Capture the cell that displays the provided text and extract its (X, Y) central coordinate. 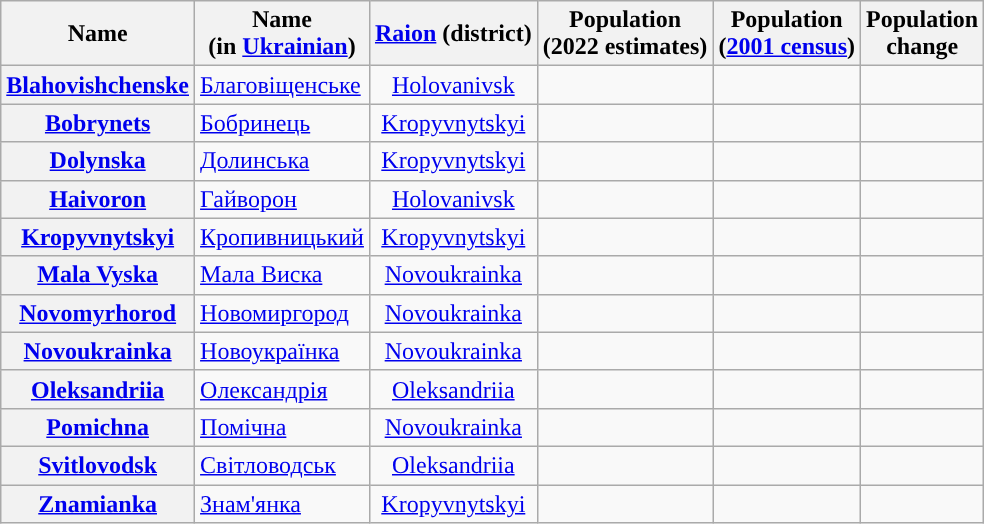
Name (98, 34)
Мала Виска (282, 275)
Долинська (282, 161)
Population(2022 estimates) (625, 34)
Знам'янка (282, 503)
Помічна (282, 427)
Pomichna (98, 427)
Bobrynets (98, 123)
Новомиргород (282, 313)
Raion (district) (453, 34)
Dolynska (98, 161)
Haivoron (98, 199)
Кропивницький (282, 237)
Population(2001 census) (787, 34)
Новоукраїнка (282, 351)
Novomyrhorod (98, 313)
Світловодськ (282, 465)
Гайворон (282, 199)
Blahovishchenske (98, 85)
Name(in Ukrainian) (282, 34)
Populationchange (922, 34)
Бобринець (282, 123)
Znamianka (98, 503)
Mala Vyska (98, 275)
Svitlovodsk (98, 465)
Благовіщенське (282, 85)
Олександрія (282, 389)
